Search for the cell housing the specified text and yield its [X, Y] center coordinate. 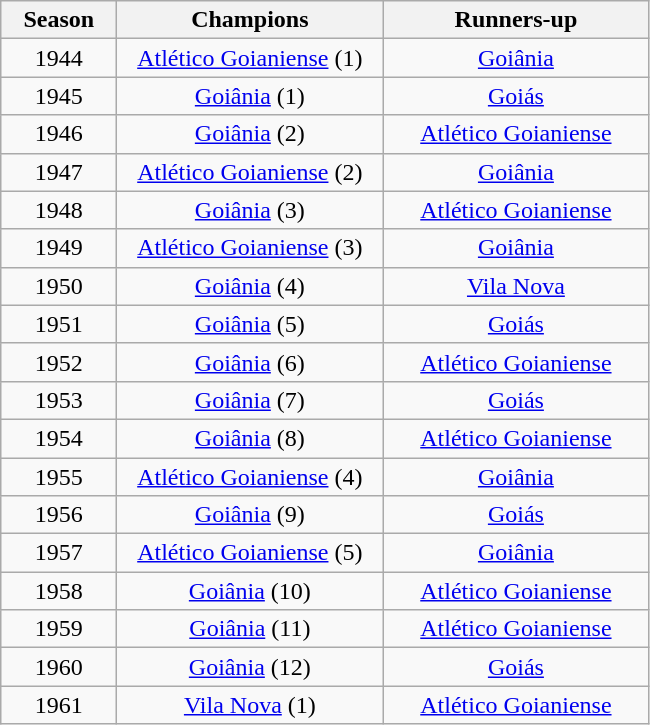
Runners-up [516, 20]
Goiânia (9) [250, 515]
Season [59, 20]
Goiânia (4) [250, 286]
1951 [59, 324]
1958 [59, 591]
1949 [59, 248]
1948 [59, 210]
Goiânia (6) [250, 362]
Goiânia (12) [250, 667]
Atlético Goianiense (2) [250, 172]
1954 [59, 438]
Champions [250, 20]
1950 [59, 286]
Goiânia (2) [250, 134]
1945 [59, 96]
Vila Nova [516, 286]
Goiânia (11) [250, 629]
Atlético Goianiense (5) [250, 553]
1959 [59, 629]
Goiânia (10) [250, 591]
1946 [59, 134]
Goiânia (8) [250, 438]
1955 [59, 477]
Goiânia (5) [250, 324]
1944 [59, 58]
1957 [59, 553]
1960 [59, 667]
1952 [59, 362]
1953 [59, 400]
Atlético Goianiense (3) [250, 248]
Atlético Goianiense (1) [250, 58]
Atlético Goianiense (4) [250, 477]
1961 [59, 705]
Vila Nova (1) [250, 705]
Goiânia (7) [250, 400]
Goiânia (1) [250, 96]
Goiânia (3) [250, 210]
1947 [59, 172]
1956 [59, 515]
